Pinpoint the cell where the given text exists, returning its (x, y) midpoint coordinate. 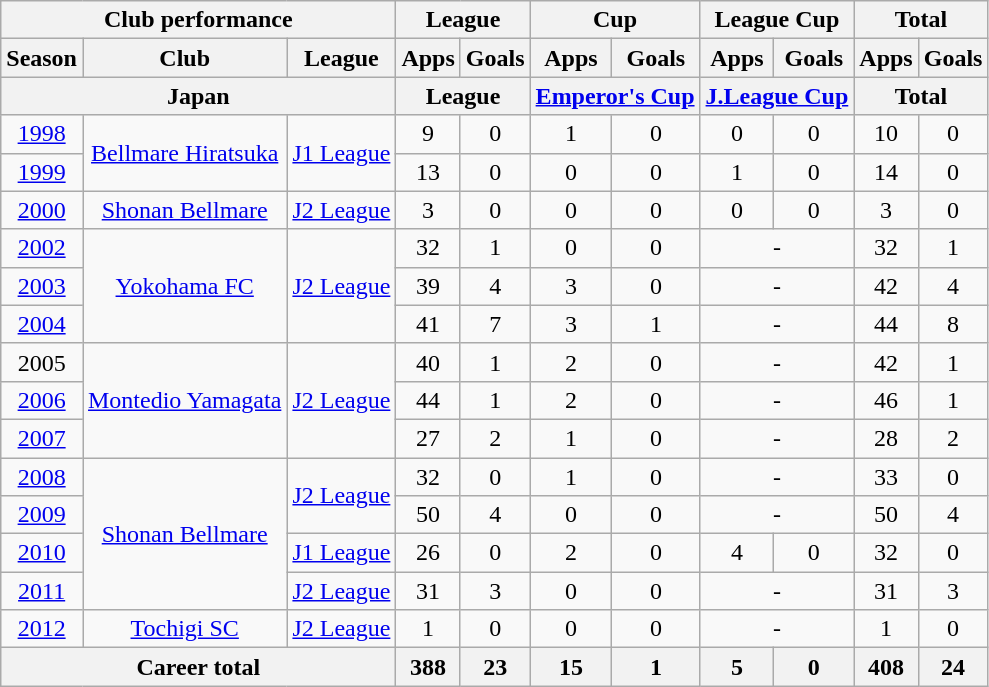
2010 (42, 553)
2002 (42, 248)
46 (886, 400)
2004 (42, 324)
2011 (42, 591)
Yokohama FC (184, 286)
2007 (42, 438)
Tochigi SC (184, 629)
League Cup (777, 20)
13 (428, 172)
Bellmare Hiratsuka (184, 153)
Club (184, 58)
5 (737, 667)
24 (953, 667)
Season (42, 58)
39 (428, 286)
7 (495, 324)
1998 (42, 134)
26 (428, 553)
2009 (42, 515)
Cup (615, 20)
41 (428, 324)
Japan (198, 96)
388 (428, 667)
14 (886, 172)
1999 (42, 172)
33 (886, 477)
2005 (42, 362)
2000 (42, 210)
J.League Cup (777, 96)
Emperor's Cup (615, 96)
10 (886, 134)
408 (886, 667)
Montedio Yamagata (184, 400)
2003 (42, 286)
2012 (42, 629)
2006 (42, 400)
Career total (198, 667)
15 (571, 667)
27 (428, 438)
23 (495, 667)
9 (428, 134)
2008 (42, 477)
28 (886, 438)
8 (953, 324)
40 (428, 362)
Club performance (198, 20)
